For the text-containing cell, return its midpoint in (x, y) coordinate format. 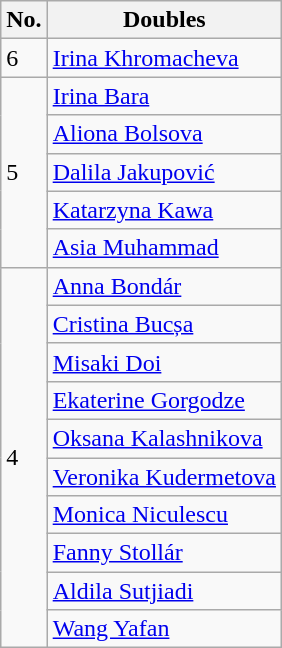
Fanny Stollár (164, 553)
Veronika Kudermetova (164, 477)
Wang Yafan (164, 629)
5 (24, 172)
Katarzyna Kawa (164, 210)
Monica Niculescu (164, 515)
Aliona Bolsova (164, 134)
Misaki Doi (164, 362)
Anna Bondár (164, 286)
6 (24, 58)
Asia Muhammad (164, 248)
No. (24, 20)
Ekaterine Gorgodze (164, 400)
Oksana Kalashnikova (164, 438)
Irina Bara (164, 96)
4 (24, 458)
Cristina Bucșa (164, 324)
Aldila Sutjiadi (164, 591)
Doubles (164, 20)
Irina Khromacheva (164, 58)
Dalila Jakupović (164, 172)
